Locate the cell with the specified text and output its [x, y] center coordinate. 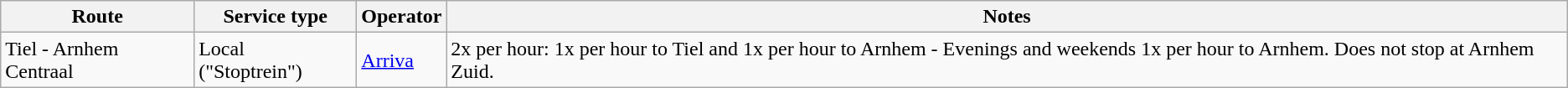
Arriva [402, 60]
2x per hour: 1x per hour to Tiel and 1x per hour to Arnhem - Evenings and weekends 1x per hour to Arnhem. Does not stop at Arnhem Zuid. [1007, 60]
Tiel - Arnhem Centraal [97, 60]
Notes [1007, 17]
Operator [402, 17]
Route [97, 17]
Service type [276, 17]
Local ("Stoptrein") [276, 60]
